Locate the cell with the specified text and output its (X, Y) center coordinate. 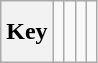
Key (27, 32)
